Identify which cell holds the provided text, then report its (X, Y) central coordinate. 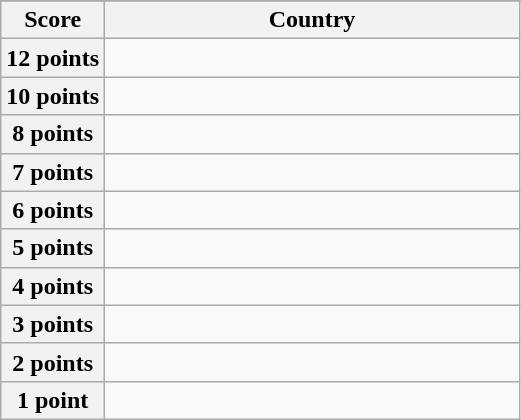
12 points (53, 58)
Country (312, 20)
3 points (53, 324)
10 points (53, 96)
Score (53, 20)
5 points (53, 248)
4 points (53, 286)
6 points (53, 210)
2 points (53, 362)
1 point (53, 400)
7 points (53, 172)
8 points (53, 134)
